Scan for the cell matching the given text and deliver its (X, Y) coordinate at center. 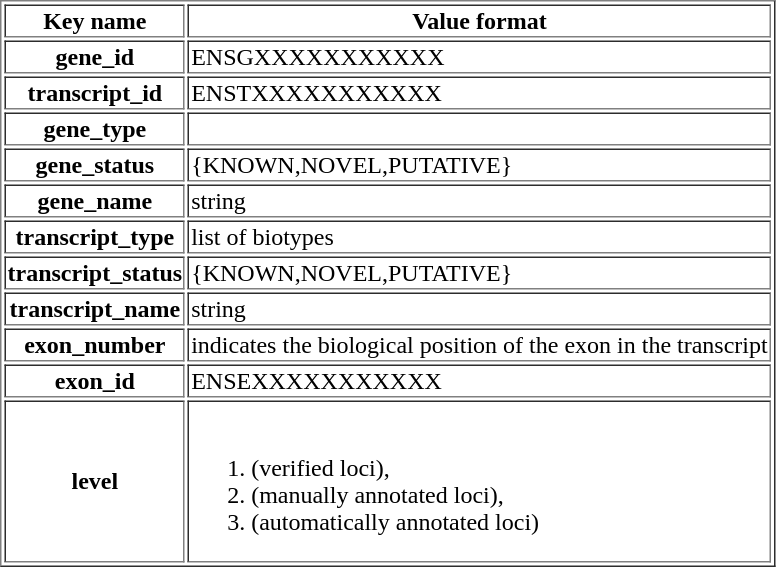
exon_number (94, 344)
gene_id (94, 56)
gene_type (94, 128)
(verified loci),(manually annotated loci),(automatically annotated loci) (480, 481)
level (94, 481)
Key name (94, 20)
transcript_status (94, 272)
transcript_type (94, 236)
ENSEXXXXXXXXXXX (480, 380)
indicates the biological position of the exon in the transcript (480, 344)
gene_name (94, 200)
exon_id (94, 380)
ENSGXXXXXXXXXXX (480, 56)
ENSTXXXXXXXXXXX (480, 92)
transcript_name (94, 308)
list of biotypes (480, 236)
transcript_id (94, 92)
Value format (480, 20)
gene_status (94, 164)
